From the cell containing the given text, extract its center point as [X, Y] coordinate. 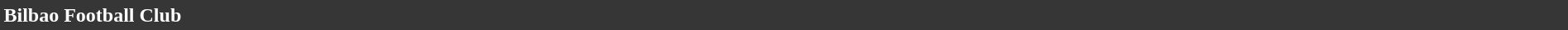
Bilbao Football Club [784, 15]
